Extract the (x, y) coordinate from the center of the cell holding the provided text.  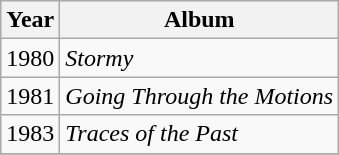
Year (30, 20)
1980 (30, 58)
Traces of the Past (200, 134)
Going Through the Motions (200, 96)
1983 (30, 134)
Stormy (200, 58)
1981 (30, 96)
Album (200, 20)
